Pinpoint the cell where the given text exists, returning its (X, Y) midpoint coordinate. 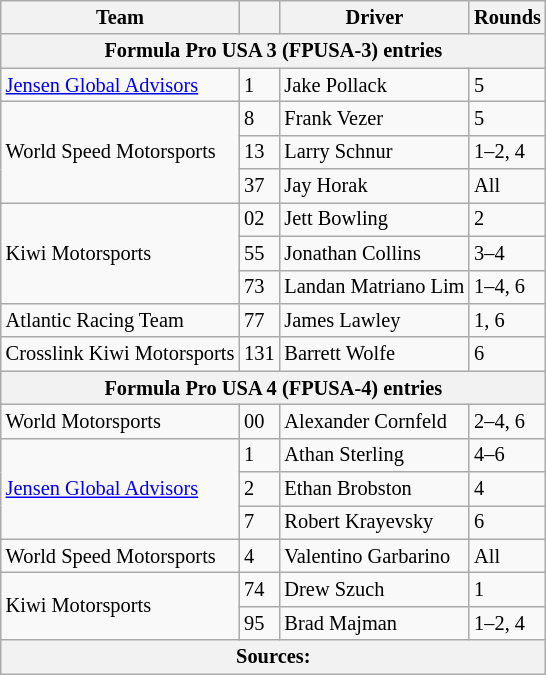
Jett Bowling (375, 219)
Formula Pro USA 3 (FPUSA-3) entries (274, 51)
Driver (375, 17)
77 (259, 320)
Valentino Garbarino (375, 556)
Jay Horak (375, 186)
Larry Schnur (375, 152)
Ethan Brobston (375, 489)
James Lawley (375, 320)
Jake Pollack (375, 85)
4–6 (508, 455)
74 (259, 589)
73 (259, 287)
Formula Pro USA 4 (FPUSA-4) entries (274, 388)
Rounds (508, 17)
World Motorsports (120, 421)
Sources: (274, 657)
Atlantic Racing Team (120, 320)
55 (259, 253)
Athan Sterling (375, 455)
00 (259, 421)
Drew Szuch (375, 589)
02 (259, 219)
8 (259, 118)
Robert Krayevsky (375, 522)
13 (259, 152)
Crosslink Kiwi Motorsports (120, 354)
Barrett Wolfe (375, 354)
2–4, 6 (508, 421)
95 (259, 623)
1, 6 (508, 320)
Frank Vezer (375, 118)
1–4, 6 (508, 287)
3–4 (508, 253)
7 (259, 522)
Landan Matriano Lim (375, 287)
Jonathan Collins (375, 253)
Team (120, 17)
131 (259, 354)
Alexander Cornfeld (375, 421)
Brad Majman (375, 623)
37 (259, 186)
